Search for the cell housing the specified text and yield its (X, Y) center coordinate. 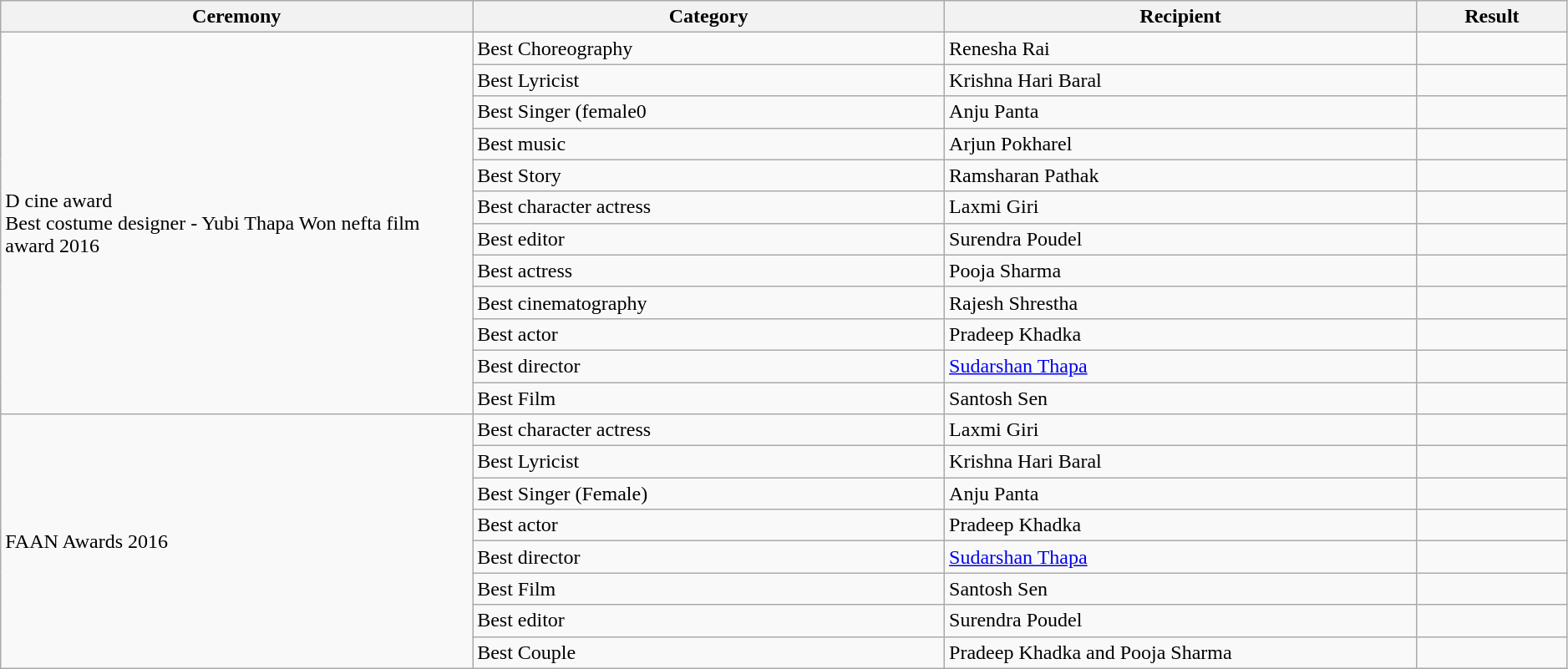
Pradeep Khadka and Pooja Sharma (1181, 652)
Renesha Rai (1181, 48)
Ramsharan Pathak (1181, 175)
Category (708, 17)
Result (1492, 17)
Best Story (708, 175)
Best Couple (708, 652)
Best music (708, 144)
Best cinematography (708, 302)
Recipient (1181, 17)
Best actress (708, 271)
Arjun Pokharel (1181, 144)
FAAN Awards 2016 (237, 541)
Ceremony (237, 17)
Best Choreography (708, 48)
Rajesh Shrestha (1181, 302)
Pooja Sharma (1181, 271)
Best Singer (female0 (708, 112)
D cine award Best costume designer - Yubi Thapa Won nefta film award 2016 (237, 224)
Best Singer (Female) (708, 494)
